Return (X, Y) of the center of cell containing provided text 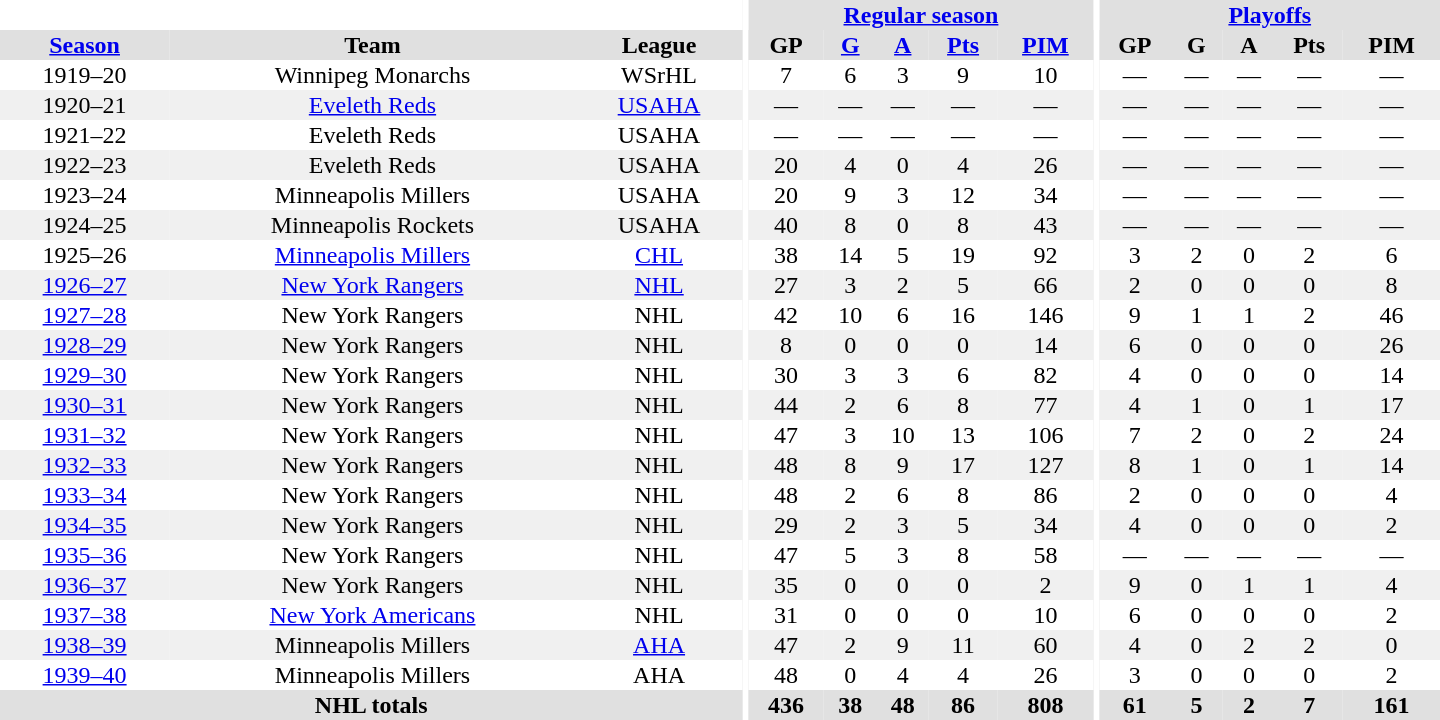
1920–21 (84, 105)
1922–23 (84, 165)
Winnipeg Monarchs (372, 75)
1930–31 (84, 405)
1919–20 (84, 75)
35 (786, 585)
1925–26 (84, 255)
1936–37 (84, 585)
1931–32 (84, 435)
1928–29 (84, 345)
161 (1392, 705)
1934–35 (84, 525)
106 (1046, 435)
60 (1046, 645)
16 (963, 315)
1938–39 (84, 645)
82 (1046, 375)
27 (786, 285)
30 (786, 375)
League (660, 45)
44 (786, 405)
1933–34 (84, 495)
66 (1046, 285)
29 (786, 525)
1921–22 (84, 135)
46 (1392, 315)
24 (1392, 435)
New York Americans (372, 615)
31 (786, 615)
1929–30 (84, 375)
61 (1136, 705)
1939–40 (84, 675)
1937–38 (84, 615)
11 (963, 645)
77 (1046, 405)
146 (1046, 315)
808 (1046, 705)
NHL totals (371, 705)
Season (84, 45)
1923–24 (84, 195)
436 (786, 705)
43 (1046, 225)
58 (1046, 555)
19 (963, 255)
CHL (660, 255)
42 (786, 315)
13 (963, 435)
1927–28 (84, 315)
WSrHL (660, 75)
127 (1046, 465)
92 (1046, 255)
Playoffs (1270, 15)
1926–27 (84, 285)
40 (786, 225)
12 (963, 195)
1924–25 (84, 225)
1932–33 (84, 465)
Minneapolis Rockets (372, 225)
1935–36 (84, 555)
Team (372, 45)
Regular season (920, 15)
